Identify which cell holds the provided text, then report its (x, y) central coordinate. 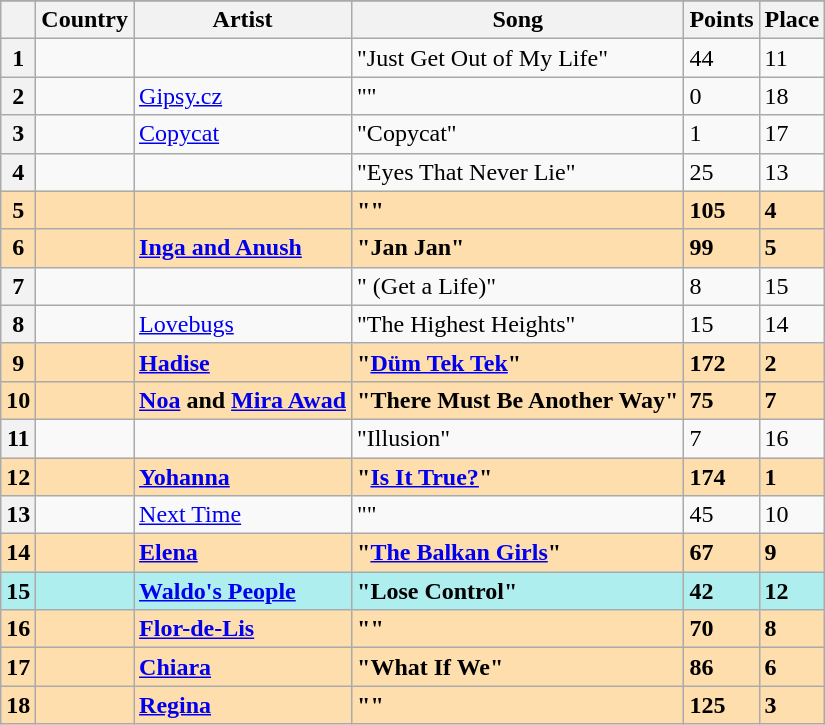
Yohanna (243, 477)
44 (722, 58)
"Illusion" (518, 438)
Next Time (243, 515)
Country (85, 20)
67 (722, 553)
"The Highest Heights" (518, 324)
70 (722, 629)
42 (722, 591)
"Lose Control" (518, 591)
Elena (243, 553)
"Jan Jan" (518, 248)
"Is It True?" (518, 477)
Gipsy.cz (243, 96)
Regina (243, 705)
75 (722, 400)
"Copycat" (518, 134)
"There Must Be Another Way" (518, 400)
" (Get a Life)" (518, 286)
99 (722, 248)
Hadise (243, 362)
45 (722, 515)
86 (722, 667)
"What If We" (518, 667)
"Eyes That Never Lie" (518, 172)
174 (722, 477)
"Düm Tek Tek" (518, 362)
Place (792, 20)
105 (722, 210)
Artist (243, 20)
125 (722, 705)
Flor-de-Lis (243, 629)
0 (722, 96)
172 (722, 362)
Noa and Mira Awad (243, 400)
Chiara (243, 667)
"Just Get Out of My Life" (518, 58)
"The Balkan Girls" (518, 553)
Copycat (243, 134)
Song (518, 20)
25 (722, 172)
Waldo's People (243, 591)
Lovebugs (243, 324)
Inga and Anush (243, 248)
Points (722, 20)
